From the cell containing the given text, extract its center point as [X, Y] coordinate. 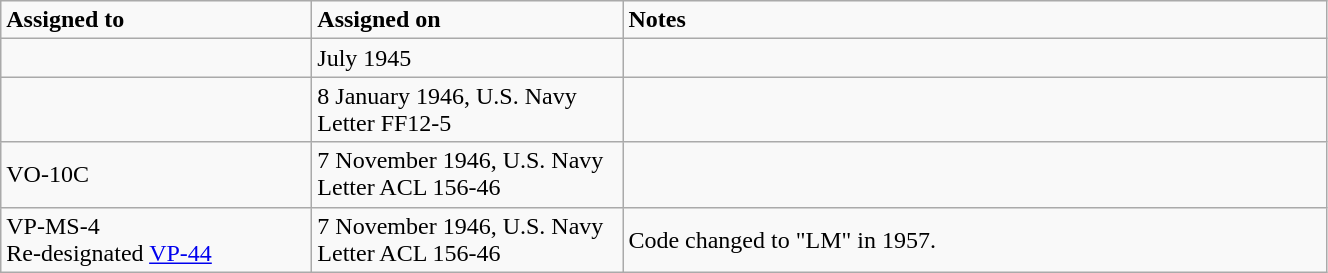
Assigned to [156, 20]
Assigned on [468, 20]
VO-10C [156, 174]
Code changed to "LM" in 1957. [975, 240]
Notes [975, 20]
July 1945 [468, 58]
8 January 1946, U.S. Navy Letter FF12-5 [468, 110]
VP-MS-4Re-designated VP-44 [156, 240]
